For the text-containing cell, return its midpoint in [X, Y] coordinate format. 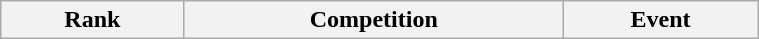
Event [661, 20]
Competition [374, 20]
Rank [92, 20]
